Pinpoint the cell where the given text exists, returning its (X, Y) midpoint coordinate. 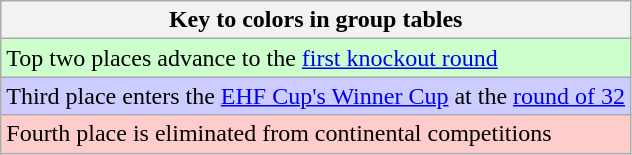
Third place enters the EHF Cup's Winner Cup at the round of 32 (316, 96)
Top two places advance to the first knockout round (316, 58)
Fourth place is eliminated from continental competitions (316, 134)
Key to colors in group tables (316, 20)
